For the text-containing cell, return its midpoint in [x, y] coordinate format. 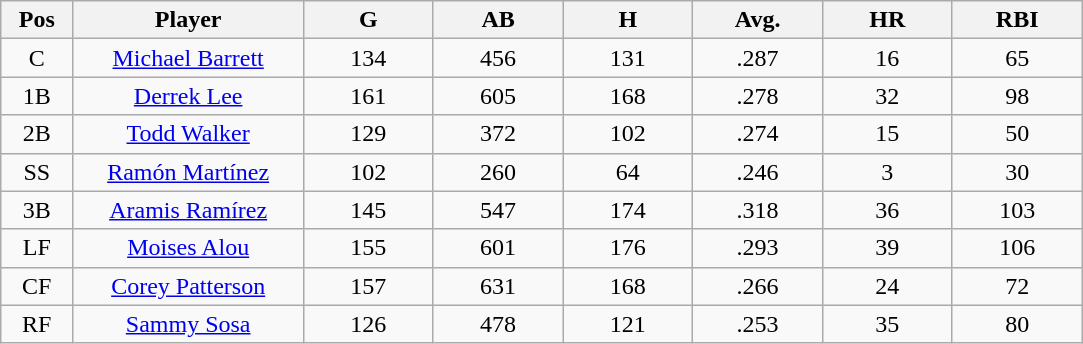
Sammy Sosa [188, 324]
HR [887, 20]
35 [887, 324]
547 [498, 210]
372 [498, 134]
.274 [758, 134]
103 [1017, 210]
64 [628, 172]
98 [1017, 96]
605 [498, 96]
AB [498, 20]
Aramis Ramírez [188, 210]
15 [887, 134]
LF [37, 248]
80 [1017, 324]
65 [1017, 58]
2B [37, 134]
Moises Alou [188, 248]
Corey Patterson [188, 286]
16 [887, 58]
50 [1017, 134]
601 [498, 248]
32 [887, 96]
.293 [758, 248]
Player [188, 20]
.246 [758, 172]
H [628, 20]
176 [628, 248]
134 [368, 58]
.278 [758, 96]
121 [628, 324]
106 [1017, 248]
174 [628, 210]
.266 [758, 286]
478 [498, 324]
.318 [758, 210]
Avg. [758, 20]
Pos [37, 20]
RF [37, 324]
1B [37, 96]
161 [368, 96]
456 [498, 58]
.253 [758, 324]
155 [368, 248]
36 [887, 210]
SS [37, 172]
RBI [1017, 20]
Todd Walker [188, 134]
CF [37, 286]
126 [368, 324]
24 [887, 286]
Derrek Lee [188, 96]
3 [887, 172]
C [37, 58]
G [368, 20]
145 [368, 210]
.287 [758, 58]
129 [368, 134]
260 [498, 172]
30 [1017, 172]
3B [37, 210]
72 [1017, 286]
631 [498, 286]
Michael Barrett [188, 58]
157 [368, 286]
39 [887, 248]
131 [628, 58]
Ramón Martínez [188, 172]
